Return the [X, Y] coordinate for the center point of the cell that contains the specified text.  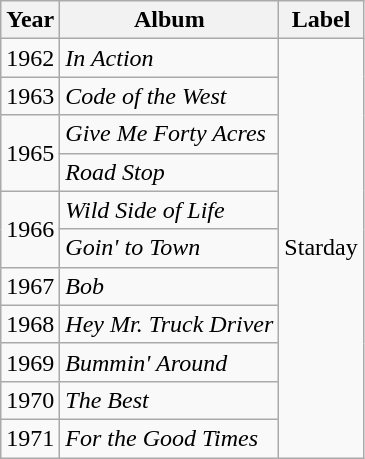
1967 [30, 286]
1962 [30, 58]
1971 [30, 438]
Bummin' Around [170, 362]
Wild Side of Life [170, 210]
1965 [30, 153]
1966 [30, 229]
Code of the West [170, 96]
1969 [30, 362]
Starday [321, 248]
The Best [170, 400]
Album [170, 20]
Road Stop [170, 172]
In Action [170, 58]
Year [30, 20]
Hey Mr. Truck Driver [170, 324]
1963 [30, 96]
Goin' to Town [170, 248]
Bob [170, 286]
1968 [30, 324]
Label [321, 20]
1970 [30, 400]
For the Good Times [170, 438]
Give Me Forty Acres [170, 134]
